Pinpoint the cell where the given text exists, returning its [x, y] midpoint coordinate. 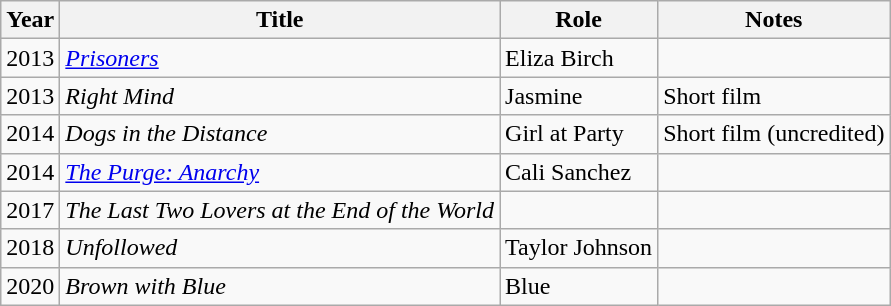
2017 [30, 210]
Jasmine [579, 96]
Short film (uncredited) [774, 134]
The Last Two Lovers at the End of the World [280, 210]
Prisoners [280, 58]
Year [30, 20]
Unfollowed [280, 248]
2020 [30, 286]
Notes [774, 20]
Eliza Birch [579, 58]
Role [579, 20]
Dogs in the Distance [280, 134]
Title [280, 20]
2018 [30, 248]
Short film [774, 96]
Taylor Johnson [579, 248]
Blue [579, 286]
Brown with Blue [280, 286]
Cali Sanchez [579, 172]
Girl at Party [579, 134]
Right Mind [280, 96]
The Purge: Anarchy [280, 172]
